Locate the cell with the specified text and output its (X, Y) center coordinate. 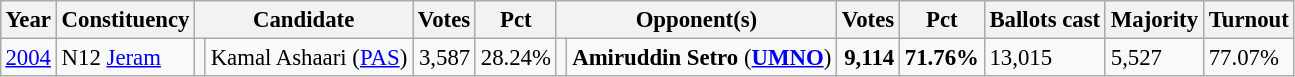
Turnout (1248, 20)
3,587 (444, 57)
Opponent(s) (696, 20)
Amiruddin Setro (UMNO) (702, 57)
Majority (1154, 20)
Year (28, 20)
Constituency (125, 20)
13,015 (1044, 57)
5,527 (1154, 57)
Ballots cast (1044, 20)
2004 (28, 57)
N12 Jeram (125, 57)
Kamal Ashaari (PAS) (308, 57)
71.76% (942, 57)
28.24% (516, 57)
Candidate (304, 20)
77.07% (1248, 57)
9,114 (868, 57)
